Scan for the cell matching the given text and deliver its [x, y] coordinate at center. 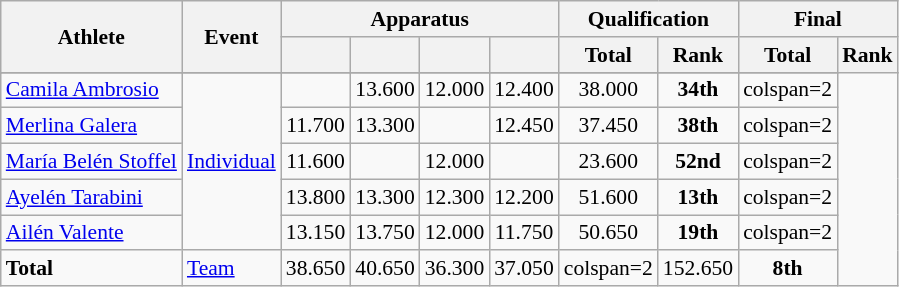
36.300 [454, 269]
13th [698, 197]
11.600 [316, 162]
52nd [698, 162]
Camila Ambrosio [92, 90]
51.600 [608, 197]
37.450 [608, 126]
Team [232, 269]
Ayelén Tarabini [92, 197]
13.800 [316, 197]
Qualification [648, 19]
37.050 [524, 269]
34th [698, 90]
Merlina Galera [92, 126]
13.600 [384, 90]
13.150 [316, 233]
13.750 [384, 233]
38.000 [608, 90]
Final [818, 19]
12.400 [524, 90]
María Belén Stoffel [92, 162]
8th [788, 269]
12.450 [524, 126]
38th [698, 126]
12.200 [524, 197]
11.700 [316, 126]
50.650 [608, 233]
38.650 [316, 269]
40.650 [384, 269]
19th [698, 233]
11.750 [524, 233]
Event [232, 36]
Ailén Valente [92, 233]
23.600 [608, 162]
Athlete [92, 36]
152.650 [698, 269]
Individual [232, 161]
12.300 [454, 197]
Apparatus [420, 19]
